Pinpoint the cell where the given text exists, returning its [X, Y] midpoint coordinate. 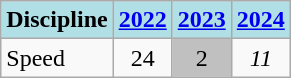
2022 [142, 20]
2023 [202, 20]
2024 [260, 20]
11 [260, 58]
24 [142, 58]
2 [202, 58]
Discipline [57, 20]
Speed [57, 58]
